Pinpoint the cell where the given text exists, returning its (x, y) midpoint coordinate. 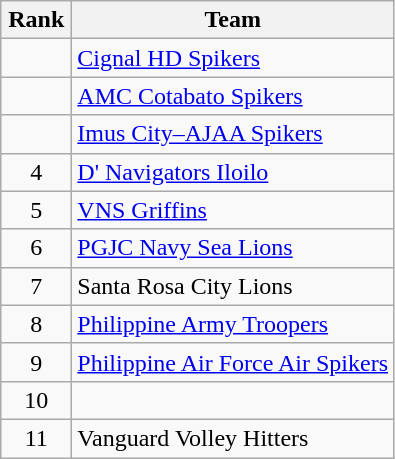
D' Navigators Iloilo (233, 172)
Imus City–AJAA Spikers (233, 134)
4 (36, 172)
AMC Cotabato Spikers (233, 96)
8 (36, 324)
Rank (36, 20)
6 (36, 248)
11 (36, 438)
PGJC Navy Sea Lions (233, 248)
Santa Rosa City Lions (233, 286)
Cignal HD Spikers (233, 58)
VNS Griffins (233, 210)
7 (36, 286)
Philippine Air Force Air Spikers (233, 362)
Team (233, 20)
Vanguard Volley Hitters (233, 438)
Philippine Army Troopers (233, 324)
5 (36, 210)
10 (36, 400)
9 (36, 362)
